Identify which cell holds the provided text, then report its (X, Y) central coordinate. 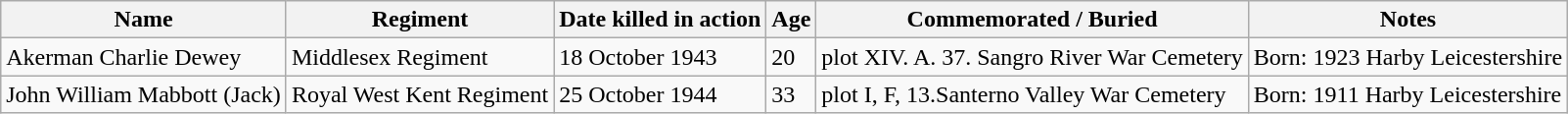
Born: 1911 Harby Leicestershire (1407, 94)
20 (791, 57)
Date killed in action (660, 20)
Akerman Charlie Dewey (144, 57)
25 October 1944 (660, 94)
John William Mabbott (Jack) (144, 94)
Born: 1923 Harby Leicestershire (1407, 57)
Regiment (419, 20)
18 October 1943 (660, 57)
plot XIV. A. 37. Sangro River War Cemetery (1033, 57)
Royal West Kent Regiment (419, 94)
Commemorated / Buried (1033, 20)
33 (791, 94)
Name (144, 20)
Age (791, 20)
Middlesex Regiment (419, 57)
Notes (1407, 20)
plot I, F, 13.Santerno Valley War Cemetery (1033, 94)
